Return [X, Y] of the center of cell containing provided text 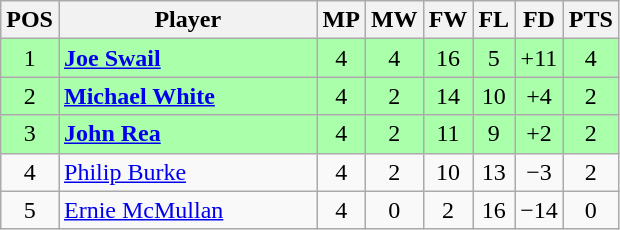
Philip Burke [188, 172]
POS [30, 20]
Joe Swail [188, 58]
3 [30, 134]
FW [448, 20]
FD [540, 20]
MP [341, 20]
9 [494, 134]
Michael White [188, 96]
MW [394, 20]
−14 [540, 210]
PTS [590, 20]
John Rea [188, 134]
FL [494, 20]
11 [448, 134]
1 [30, 58]
+11 [540, 58]
13 [494, 172]
−3 [540, 172]
Player [188, 20]
Ernie McMullan [188, 210]
+4 [540, 96]
14 [448, 96]
+2 [540, 134]
